Return the [X, Y] coordinate for the center point of the cell that contains the specified text.  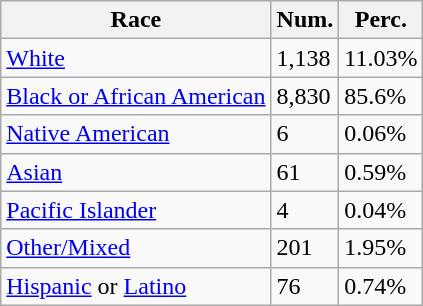
Perc. [381, 20]
61 [305, 172]
Asian [136, 172]
Race [136, 20]
0.59% [381, 172]
Hispanic or Latino [136, 286]
Pacific Islander [136, 210]
Other/Mixed [136, 248]
0.04% [381, 210]
4 [305, 210]
Black or African American [136, 96]
1.95% [381, 248]
85.6% [381, 96]
201 [305, 248]
0.06% [381, 134]
Num. [305, 20]
0.74% [381, 286]
White [136, 58]
8,830 [305, 96]
6 [305, 134]
76 [305, 286]
Native American [136, 134]
11.03% [381, 58]
1,138 [305, 58]
